Pinpoint the cell where the given text exists, returning its [X, Y] midpoint coordinate. 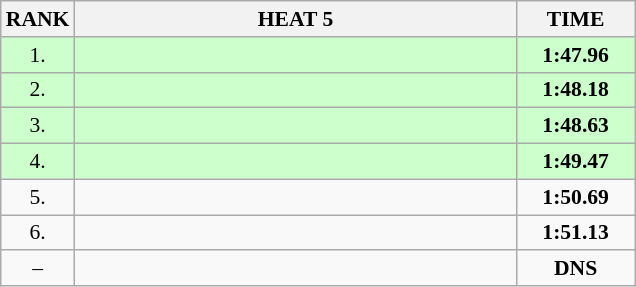
6. [38, 233]
– [38, 269]
2. [38, 90]
DNS [576, 269]
1:49.47 [576, 162]
1. [38, 55]
4. [38, 162]
1:47.96 [576, 55]
3. [38, 126]
1:50.69 [576, 197]
5. [38, 197]
1:48.63 [576, 126]
1:48.18 [576, 90]
1:51.13 [576, 233]
HEAT 5 [295, 19]
RANK [38, 19]
TIME [576, 19]
